Scan for the cell matching the given text and deliver its [x, y] coordinate at center. 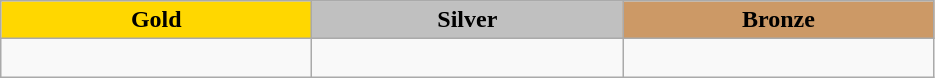
Bronze [778, 20]
Silver [468, 20]
Gold [156, 20]
